Identify which cell holds the provided text, then report its (x, y) central coordinate. 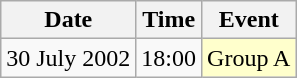
30 July 2002 (68, 58)
Date (68, 20)
18:00 (169, 58)
Time (169, 20)
Group A (249, 58)
Event (249, 20)
